Locate the cell with the specified text and output its [x, y] center coordinate. 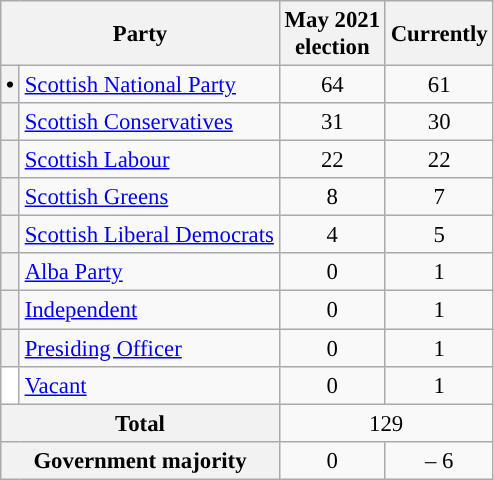
61 [439, 85]
Alba Party [149, 273]
Vacant [149, 385]
Scottish National Party [149, 85]
Scottish Greens [149, 197]
May 2021 election [332, 34]
5 [439, 235]
Total [140, 423]
– 6 [439, 460]
129 [386, 423]
Presiding Officer [149, 348]
Currently [439, 34]
Scottish Labour [149, 160]
Government majority [140, 460]
64 [332, 85]
8 [332, 197]
Independent [149, 310]
Scottish Liberal Democrats [149, 235]
• [10, 85]
7 [439, 197]
31 [332, 122]
Party [140, 34]
Scottish Conservatives [149, 122]
30 [439, 122]
4 [332, 235]
